Search for the cell housing the specified text and yield its (x, y) center coordinate. 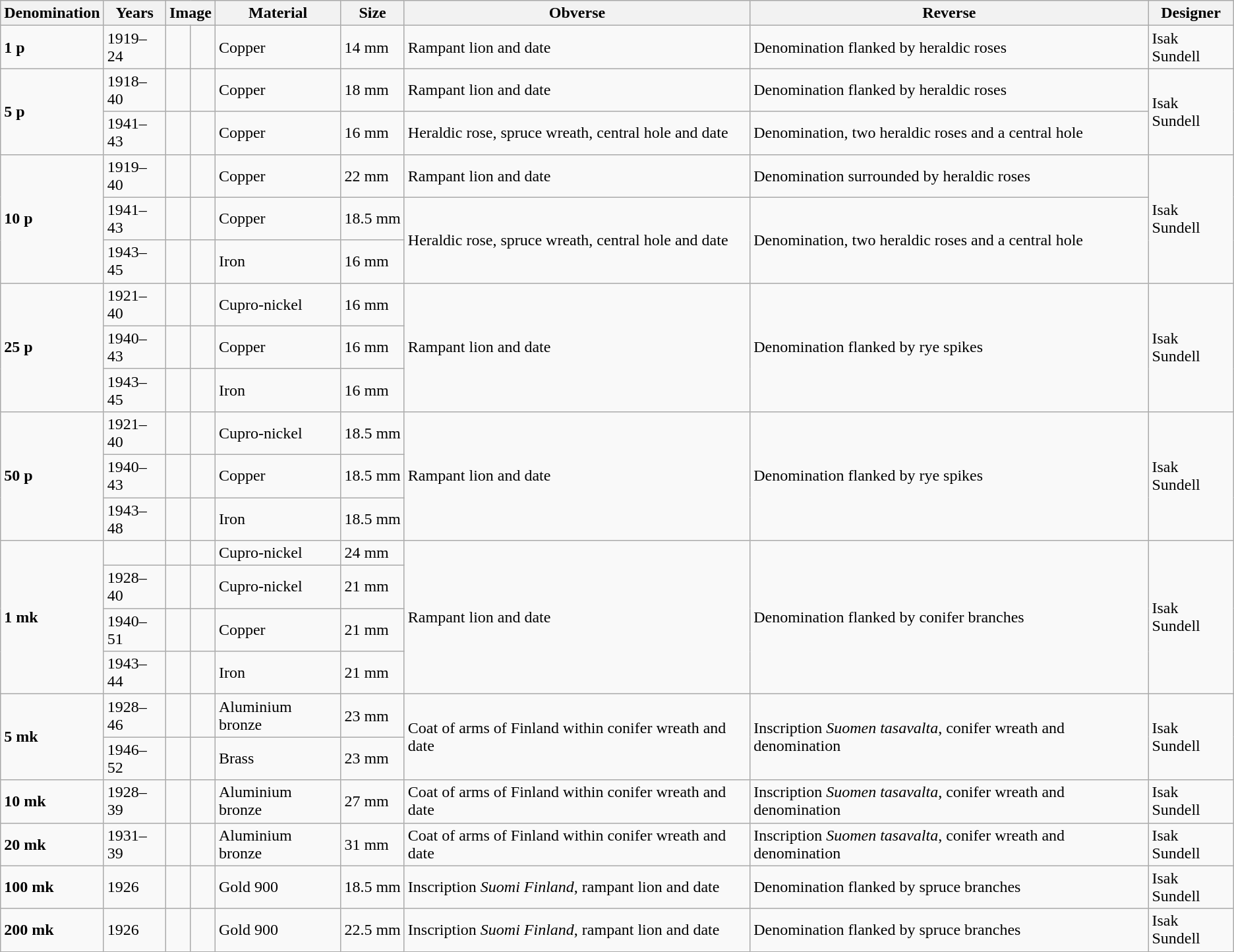
Obverse (577, 13)
5 mk (52, 737)
100 mk (52, 887)
5 p (52, 111)
Size (372, 13)
Denomination surrounded by heraldic roses (949, 175)
1 p (52, 47)
1919–40 (134, 175)
22 mm (372, 175)
Image (190, 13)
18 mm (372, 90)
50 p (52, 476)
24 mm (372, 553)
1919–24 (134, 47)
Denomination (52, 13)
31 mm (372, 844)
1928–46 (134, 716)
1928–39 (134, 802)
25 p (52, 347)
1943–48 (134, 518)
Years (134, 13)
200 mk (52, 930)
1918–40 (134, 90)
1943–44 (134, 672)
1928–40 (134, 587)
27 mm (372, 802)
10 mk (52, 802)
Denomination flanked by conifer branches (949, 617)
22.5 mm (372, 930)
10 p (52, 219)
1 mk (52, 617)
Brass (278, 758)
Material (278, 13)
1931–39 (134, 844)
14 mm (372, 47)
20 mk (52, 844)
Designer (1190, 13)
1940–51 (134, 630)
Reverse (949, 13)
1946–52 (134, 758)
